Locate the cell with the specified text and output its (X, Y) center coordinate. 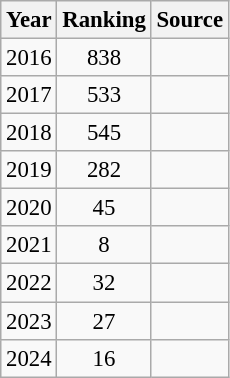
Source (190, 20)
16 (104, 358)
45 (104, 208)
8 (104, 245)
2021 (29, 245)
2022 (29, 283)
2018 (29, 133)
Ranking (104, 20)
32 (104, 283)
282 (104, 170)
Year (29, 20)
27 (104, 321)
545 (104, 133)
533 (104, 95)
2017 (29, 95)
2024 (29, 358)
2023 (29, 321)
2019 (29, 170)
2020 (29, 208)
2016 (29, 58)
838 (104, 58)
